Return the (x, y) coordinate for the center point of the cell that contains the specified text.  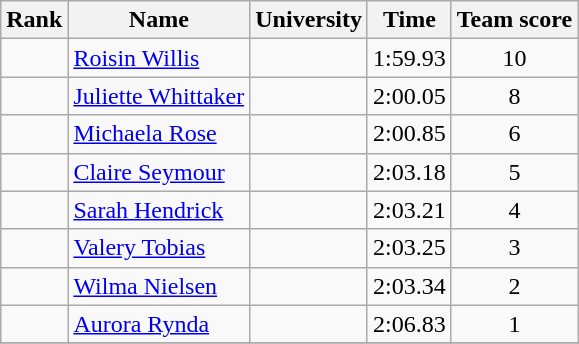
1:59.93 (409, 58)
1 (514, 324)
Time (409, 20)
2:03.18 (409, 172)
2:06.83 (409, 324)
Wilma Nielsen (159, 286)
5 (514, 172)
University (309, 20)
2 (514, 286)
Rank (34, 20)
6 (514, 134)
2:03.25 (409, 248)
2:00.85 (409, 134)
Aurora Rynda (159, 324)
8 (514, 96)
4 (514, 210)
Michaela Rose (159, 134)
Team score (514, 20)
3 (514, 248)
2:03.21 (409, 210)
2:00.05 (409, 96)
Sarah Hendrick (159, 210)
Valery Tobias (159, 248)
Claire Seymour (159, 172)
10 (514, 58)
2:03.34 (409, 286)
Name (159, 20)
Roisin Willis (159, 58)
Juliette Whittaker (159, 96)
